Scan for the cell matching the given text and deliver its [x, y] coordinate at center. 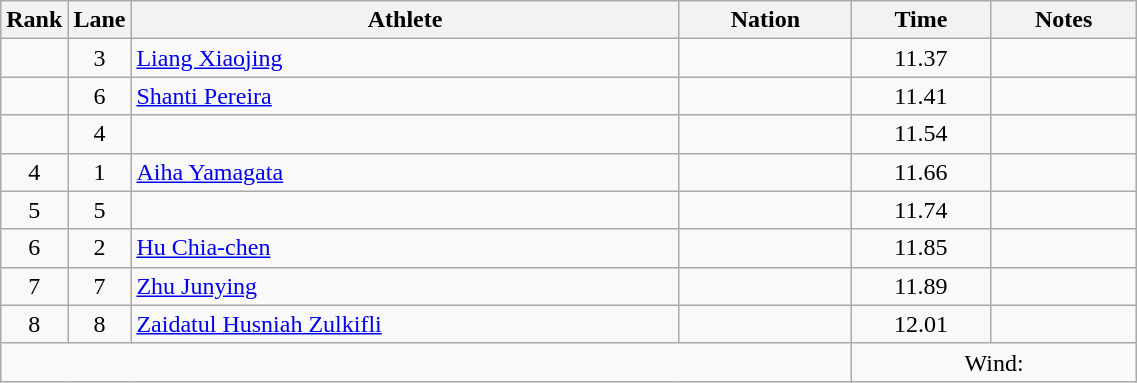
Time [920, 20]
11.85 [920, 248]
Nation [765, 20]
Lane [100, 20]
Zhu Junying [405, 286]
11.66 [920, 172]
Aiha Yamagata [405, 172]
11.37 [920, 58]
11.54 [920, 134]
2 [100, 248]
3 [100, 58]
Notes [1063, 20]
Athlete [405, 20]
Shanti Pereira [405, 96]
Zaidatul Husniah Zulkifli [405, 324]
11.41 [920, 96]
12.01 [920, 324]
Wind: [994, 362]
11.89 [920, 286]
Hu Chia-chen [405, 248]
Rank [34, 20]
Liang Xiaojing [405, 58]
11.74 [920, 210]
1 [100, 172]
